Return the [X, Y] coordinate for the center point of the cell that contains the specified text.  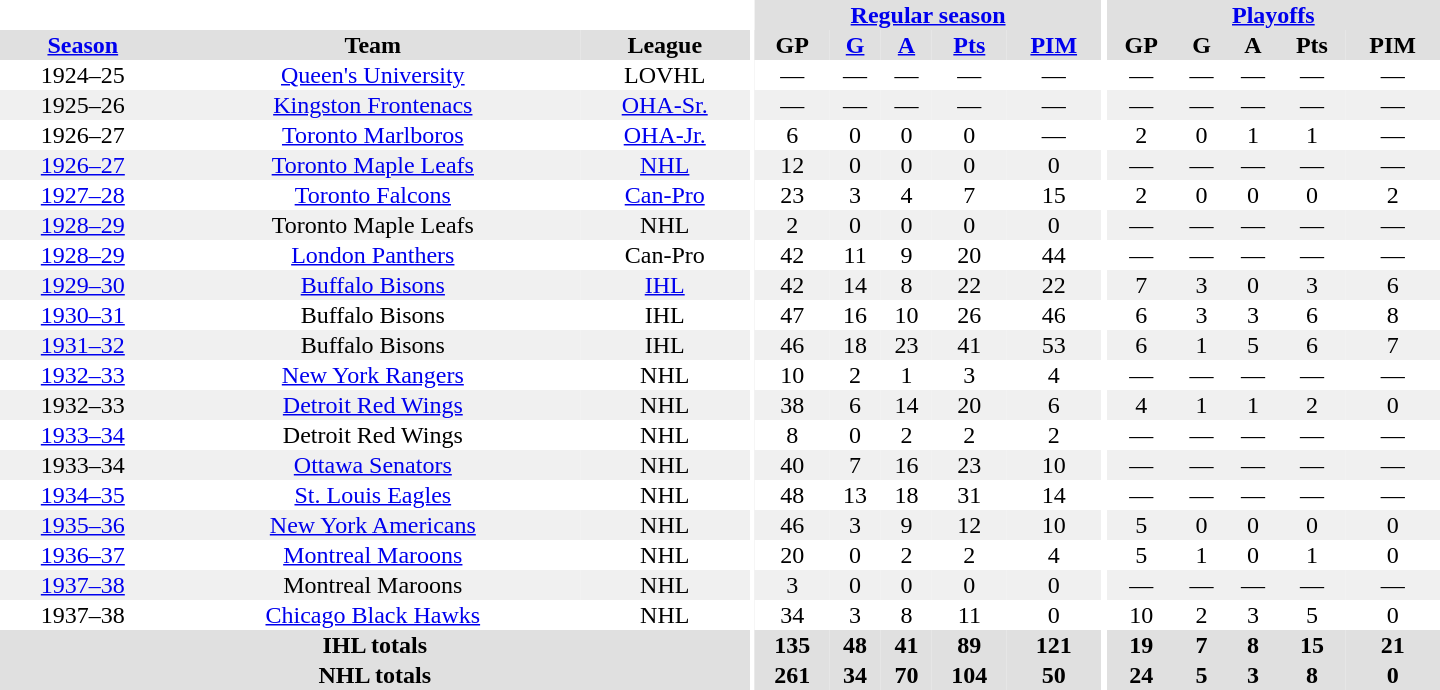
Toronto Marlboros [373, 135]
261 [792, 675]
LOVHL [664, 75]
44 [1054, 255]
Ottawa Senators [373, 465]
89 [969, 645]
121 [1054, 645]
London Panthers [373, 255]
New York Rangers [373, 375]
Team [373, 45]
70 [906, 675]
St. Louis Eagles [373, 495]
OHA-Sr. [664, 105]
38 [792, 405]
League [664, 45]
1927–28 [83, 195]
1929–30 [83, 285]
1935–36 [83, 525]
Playoffs [1274, 15]
13 [854, 495]
1934–35 [83, 495]
50 [1054, 675]
1936–37 [83, 555]
24 [1142, 675]
1925–26 [83, 105]
1930–31 [83, 315]
IHL totals [374, 645]
Regular season [928, 15]
1924–25 [83, 75]
Toronto Falcons [373, 195]
104 [969, 675]
Chicago Black Hawks [373, 615]
NHL totals [374, 675]
26 [969, 315]
19 [1142, 645]
53 [1054, 345]
135 [792, 645]
Kingston Frontenacs [373, 105]
31 [969, 495]
40 [792, 465]
21 [1392, 645]
47 [792, 315]
1931–32 [83, 345]
OHA-Jr. [664, 135]
Queen's University [373, 75]
Season [83, 45]
New York Americans [373, 525]
